Find where the given text appears and provide that cell's center as (X, Y) coordinate. 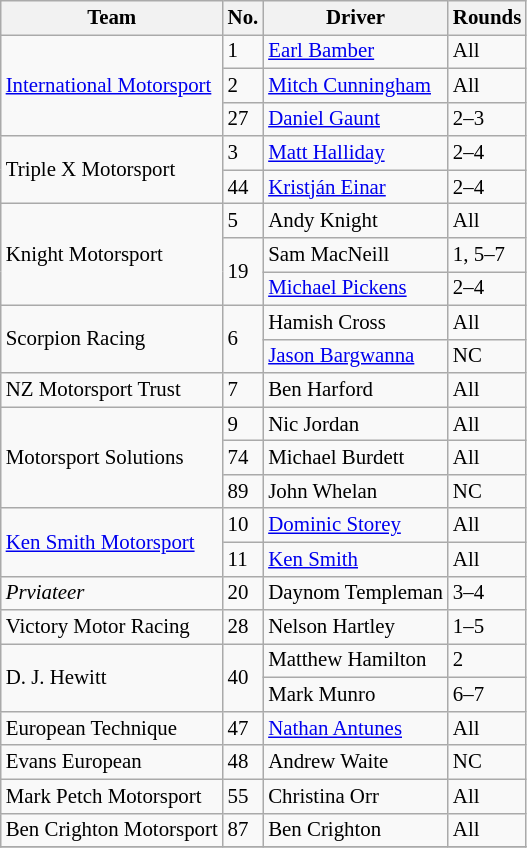
Andy Knight (356, 221)
Michael Pickens (356, 288)
Matt Halliday (356, 153)
Mark Munro (356, 695)
Mark Petch Motorsport (112, 796)
74 (244, 458)
D. J. Hewitt (112, 678)
Ken Smith (356, 559)
Evans European (112, 762)
Matthew Hamilton (356, 661)
Andrew Waite (356, 762)
89 (244, 491)
7 (244, 390)
Dominic Storey (356, 525)
Nic Jordan (356, 424)
3 (244, 153)
NZ Motorsport Trust (112, 390)
55 (244, 796)
Ben Harford (356, 390)
5 (244, 221)
Mitch Cunningham (356, 85)
Jason Bargwanna (356, 356)
87 (244, 830)
Scorpion Racing (112, 339)
Michael Burdett (356, 458)
27 (244, 119)
Rounds (487, 18)
Ben Crighton Motorsport (112, 830)
19 (244, 272)
Motorsport Solutions (112, 458)
Triple X Motorsport (112, 170)
Victory Motor Racing (112, 627)
Daniel Gaunt (356, 119)
6 (244, 339)
3–4 (487, 593)
Daynom Templeman (356, 593)
9 (244, 424)
Nathan Antunes (356, 728)
Team (112, 18)
Hamish Cross (356, 322)
28 (244, 627)
No. (244, 18)
Ben Crighton (356, 830)
20 (244, 593)
48 (244, 762)
Ken Smith Motorsport (112, 542)
Nelson Hartley (356, 627)
1 (244, 51)
Prviateer (112, 593)
Kristján Einar (356, 187)
Driver (356, 18)
40 (244, 678)
1, 5–7 (487, 255)
6–7 (487, 695)
11 (244, 559)
John Whelan (356, 491)
Christina Orr (356, 796)
International Motorsport (112, 85)
European Technique (112, 728)
1–5 (487, 627)
Knight Motorsport (112, 255)
10 (244, 525)
44 (244, 187)
47 (244, 728)
2–3 (487, 119)
Sam MacNeill (356, 255)
Earl Bamber (356, 51)
